Provide the (X, Y) coordinate of the cell's center where the given text is located.  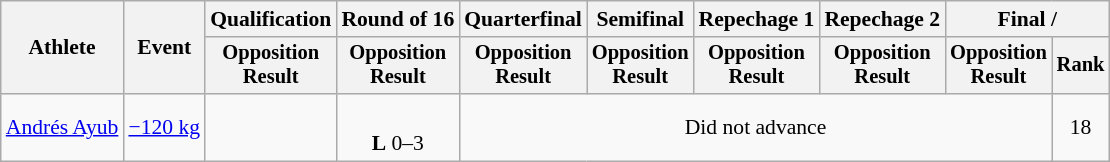
Round of 16 (398, 19)
Event (164, 48)
L 0–3 (398, 128)
Athlete (62, 48)
Did not advance (755, 128)
Repechage 1 (756, 19)
Repechage 2 (882, 19)
Final / (1027, 19)
Quarterfinal (523, 19)
Rank (1081, 66)
−120 kg (164, 128)
18 (1081, 128)
Qualification (270, 19)
Semifinal (640, 19)
Andrés Ayub (62, 128)
